Search for the cell housing the specified text and yield its [x, y] center coordinate. 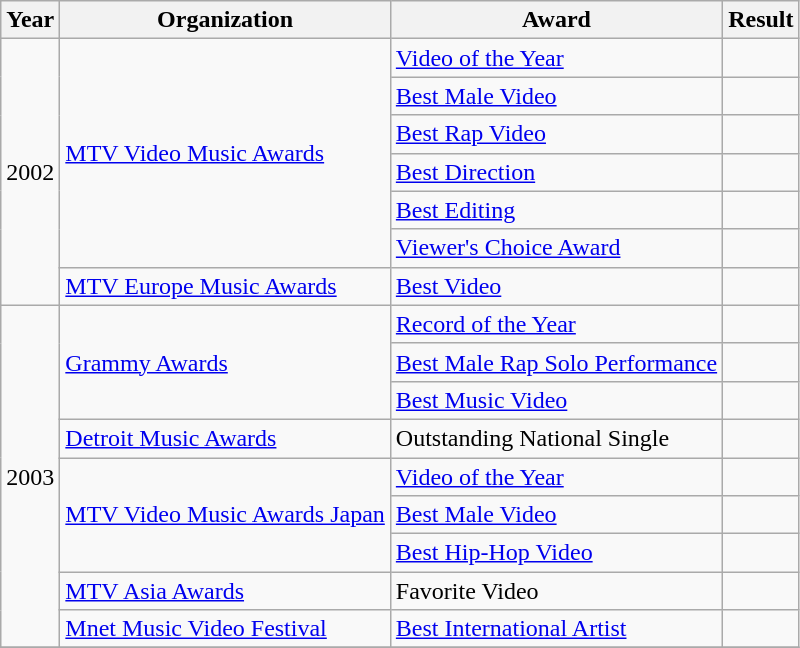
Organization [226, 20]
Record of the Year [556, 324]
Award [556, 20]
Detroit Music Awards [226, 438]
Result [761, 20]
Outstanding National Single [556, 438]
Best International Artist [556, 629]
2003 [30, 476]
Best Male Rap Solo Performance [556, 362]
Grammy Awards [226, 362]
Best Music Video [556, 400]
Best Direction [556, 172]
Best Editing [556, 210]
Best Video [556, 286]
Viewer's Choice Award [556, 248]
Best Rap Video [556, 134]
MTV Video Music Awards Japan [226, 515]
Year [30, 20]
2002 [30, 172]
Favorite Video [556, 591]
MTV Video Music Awards [226, 153]
Best Hip-Hop Video [556, 553]
MTV Asia Awards [226, 591]
MTV Europe Music Awards [226, 286]
Mnet Music Video Festival [226, 629]
